Return (x, y) of the center of cell containing provided text 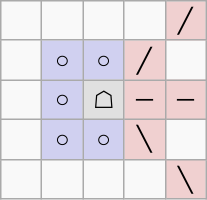
☖ (104, 100)
